For the text-containing cell, return its midpoint in (x, y) coordinate format. 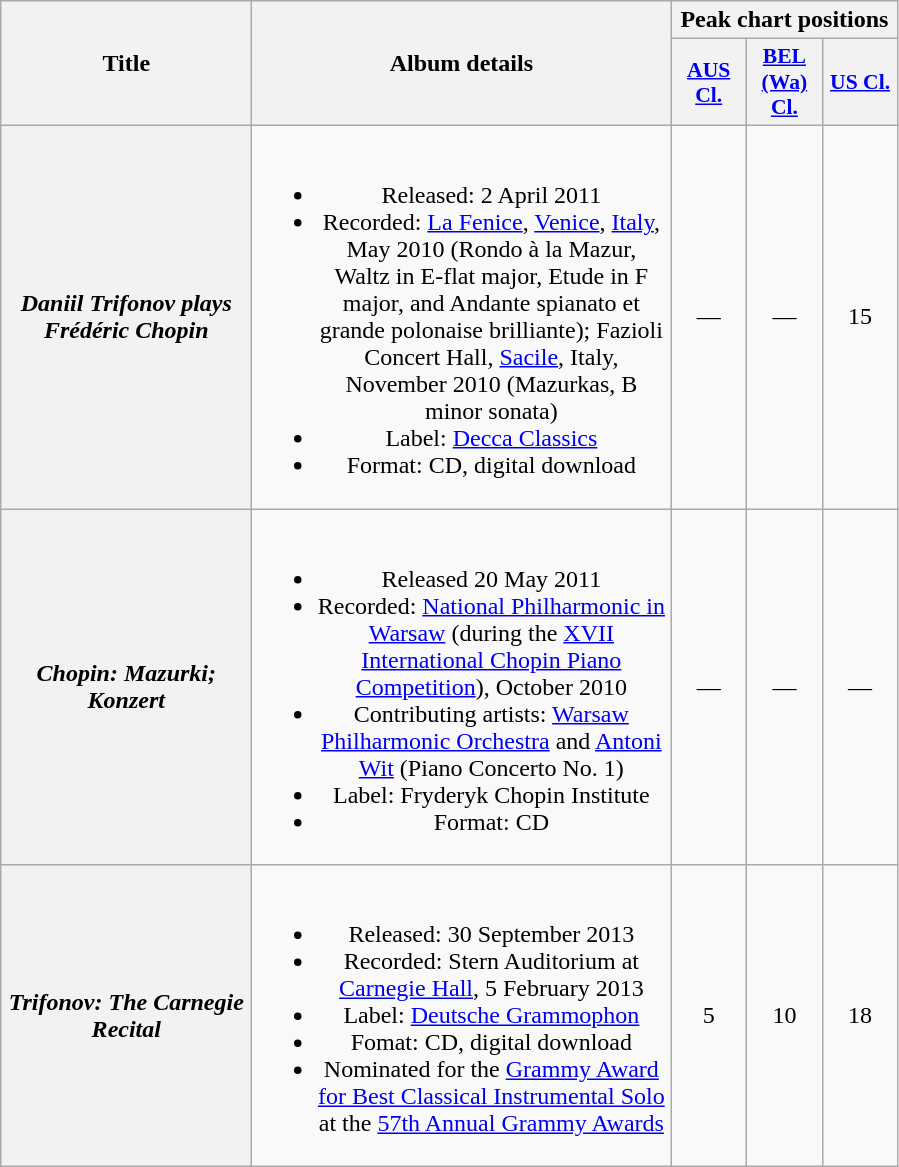
Album details (462, 64)
Peak chart positions (784, 20)
Trifonov: The Carnegie Recital (126, 1016)
AUS Cl. (709, 82)
Title (126, 64)
BEL (Wa) Cl. (785, 82)
10 (785, 1016)
15 (860, 316)
US Cl. (860, 82)
18 (860, 1016)
Daniil Trifonov plays Frédéric Chopin (126, 316)
5 (709, 1016)
Chopin: Mazurki; Konzert (126, 686)
